Determine the (x, y) coordinate at the center of the cell enclosing the given text.  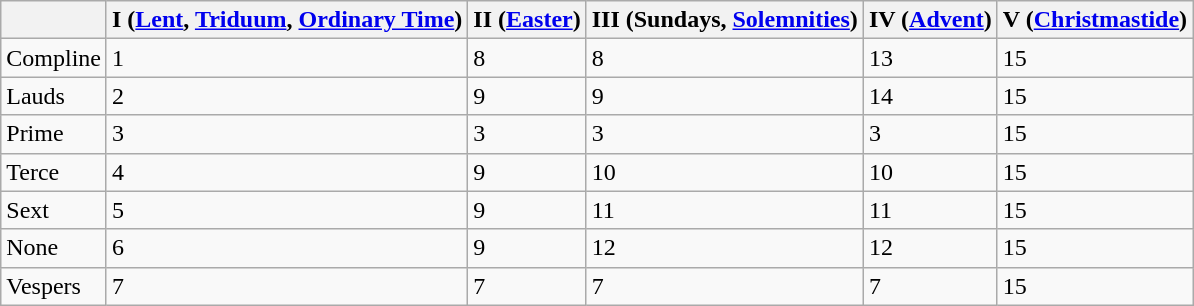
Lauds (54, 96)
6 (286, 248)
5 (286, 210)
Sext (54, 210)
II (Easter) (527, 20)
Terce (54, 172)
I (Lent, Triduum, Ordinary Time) (286, 20)
IV (Advent) (930, 20)
Vespers (54, 286)
14 (930, 96)
1 (286, 58)
III (Sundays, Solemnities) (724, 20)
Compline (54, 58)
None (54, 248)
V (Christmastide) (1094, 20)
Prime (54, 134)
4 (286, 172)
13 (930, 58)
2 (286, 96)
